From the cell containing the given text, extract its center point as [x, y] coordinate. 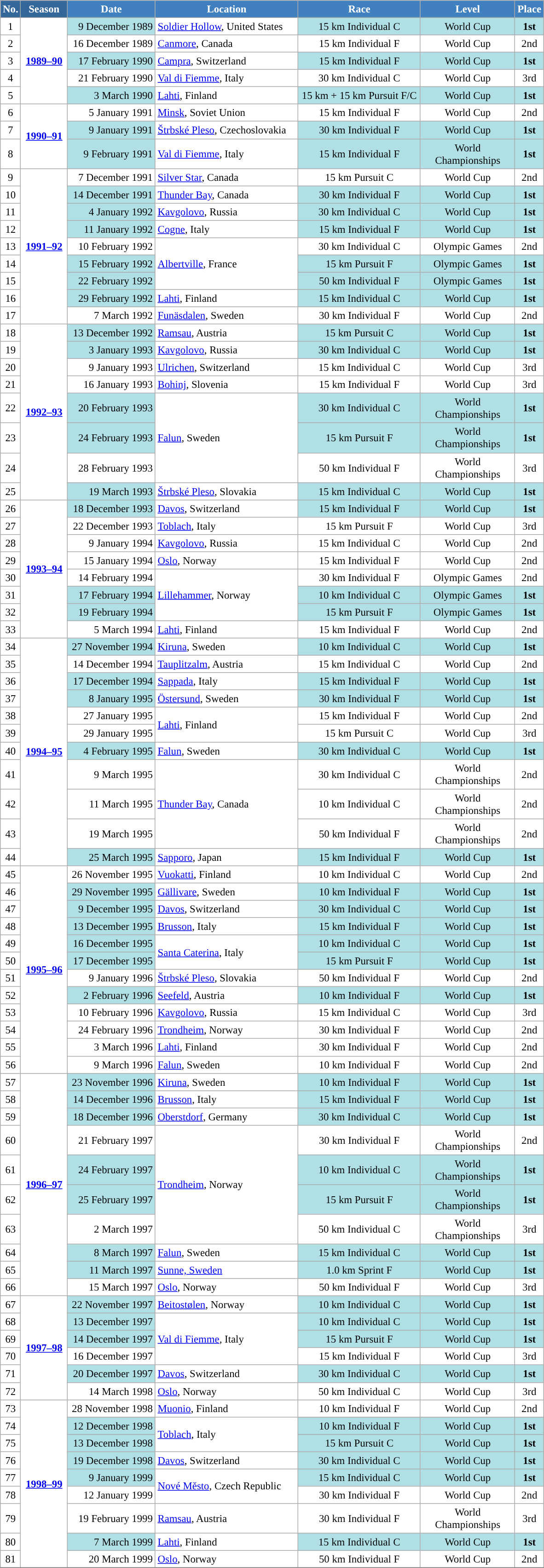
11 January 1992 [111, 229]
Bohinj, Slovenia [226, 385]
6 [11, 113]
28 February 1993 [111, 467]
Lillehammer, Norway [226, 595]
12 January 1999 [111, 1495]
3 [11, 61]
1996–97 [44, 1185]
Cogne, Italy [226, 229]
22 February 1992 [111, 281]
64 [11, 1253]
Sunne, Sweden [226, 1270]
18 December 1993 [111, 508]
No. [11, 9]
Level [468, 9]
Date [111, 9]
57 [11, 1082]
2 March 1997 [111, 1229]
17 [11, 316]
Sappada, Italy [226, 681]
24 February 1996 [111, 1030]
54 [11, 1030]
Ulrichen, Switzerland [226, 368]
29 [11, 560]
9 January 1991 [111, 130]
81 [11, 1559]
Location [226, 9]
8 March 1997 [111, 1253]
76 [11, 1460]
19 February 1999 [111, 1518]
9 January 1996 [111, 978]
20 March 1999 [111, 1559]
2 February 1996 [111, 996]
13 December 1997 [111, 1322]
77 [11, 1478]
9 December 1995 [111, 909]
28 November 1998 [111, 1408]
53 [11, 1013]
1 [11, 27]
1993–94 [44, 569]
4 February 1995 [111, 751]
14 [11, 264]
22 [11, 409]
Östersund, Sweden [226, 699]
21 February 1997 [111, 1140]
26 [11, 508]
47 [11, 909]
38 [11, 716]
25 February 1997 [111, 1200]
18 December 1996 [111, 1117]
17 December 1995 [111, 961]
22 December 1993 [111, 526]
1.0 km Sprint F [359, 1270]
9 March 1995 [111, 774]
1994–95 [44, 752]
9 [11, 177]
26 November 1995 [111, 875]
Albertville, France [226, 264]
13 December 1992 [111, 333]
Soldier Hollow, United States [226, 27]
9 February 1991 [111, 154]
17 February 1990 [111, 61]
68 [11, 1322]
5 January 1991 [111, 113]
13 [11, 247]
72 [11, 1391]
Beitostølen, Norway [226, 1305]
19 March 1995 [111, 834]
19 March 1993 [111, 491]
Silver Star, Canada [226, 177]
49 [11, 944]
27 November 1994 [111, 647]
69 [11, 1339]
2 [11, 44]
79 [11, 1518]
10 February 1992 [111, 247]
61 [11, 1170]
29 November 1995 [111, 892]
14 December 1991 [111, 195]
66 [11, 1287]
71 [11, 1374]
51 [11, 978]
3 March 1990 [111, 96]
12 December 1998 [111, 1426]
13 December 1998 [111, 1443]
33 [11, 630]
16 January 1993 [111, 385]
80 [11, 1542]
8 January 1995 [111, 699]
1990–91 [44, 136]
7 March 1999 [111, 1542]
58 [11, 1099]
23 November 1996 [111, 1082]
55 [11, 1048]
18 [11, 333]
Tauplitzalm, Austria [226, 664]
23 [11, 438]
Muonio, Finland [226, 1408]
Race [359, 9]
46 [11, 892]
8 [11, 154]
3 March 1996 [111, 1048]
14 December 1997 [111, 1339]
24 February 1993 [111, 438]
Campra, Switzerland [226, 61]
15 February 1992 [111, 264]
7 [11, 130]
9 January 1999 [111, 1478]
1998–99 [44, 1483]
10 [11, 195]
35 [11, 664]
13 December 1995 [111, 926]
3 January 1993 [111, 350]
1989–90 [44, 61]
4 [11, 78]
52 [11, 996]
Minsk, Soviet Union [226, 113]
10 February 1996 [111, 1013]
24 February 1997 [111, 1170]
41 [11, 774]
Sapporo, Japan [226, 857]
29 January 1995 [111, 733]
11 March 1997 [111, 1270]
59 [11, 1117]
75 [11, 1443]
65 [11, 1270]
Santa Caterina, Italy [226, 952]
40 [11, 751]
45 [11, 875]
16 December 1989 [111, 44]
9 December 1989 [111, 27]
37 [11, 699]
56 [11, 1065]
48 [11, 926]
1991–92 [44, 246]
11 [11, 212]
14 February 1994 [111, 578]
20 December 1997 [111, 1374]
16 December 1995 [111, 944]
20 February 1993 [111, 409]
27 [11, 526]
Štrbské Pleso, Czechoslovakia [226, 130]
20 [11, 368]
78 [11, 1495]
1992–93 [44, 412]
9 January 1993 [111, 368]
9 March 1996 [111, 1065]
25 [11, 491]
62 [11, 1200]
43 [11, 834]
4 January 1992 [111, 212]
22 November 1997 [111, 1305]
34 [11, 647]
14 December 1996 [111, 1099]
Funäsdalen, Sweden [226, 316]
1995–96 [44, 970]
27 January 1995 [111, 716]
70 [11, 1357]
74 [11, 1426]
19 February 1994 [111, 612]
7 December 1991 [111, 177]
7 March 1992 [111, 316]
Nové Město, Czech Republic [226, 1486]
9 January 1994 [111, 543]
30 [11, 578]
16 December 1997 [111, 1357]
36 [11, 681]
17 February 1994 [111, 595]
Gällivare, Sweden [226, 892]
5 March 1994 [111, 630]
Seefeld, Austria [226, 996]
Canmore, Canada [226, 44]
67 [11, 1305]
Place [529, 9]
16 [11, 298]
21 February 1990 [111, 78]
31 [11, 595]
60 [11, 1140]
15 km + 15 km Pursuit F/C [359, 96]
25 March 1995 [111, 857]
29 February 1992 [111, 298]
Oberstdorf, Germany [226, 1117]
12 [11, 229]
50 [11, 961]
15 March 1997 [111, 1287]
42 [11, 804]
28 [11, 543]
11 March 1995 [111, 804]
44 [11, 857]
19 December 1998 [111, 1460]
15 [11, 281]
32 [11, 612]
Vuokatti, Finland [226, 875]
19 [11, 350]
1997–98 [44, 1348]
24 [11, 467]
15 January 1994 [111, 560]
73 [11, 1408]
14 March 1998 [111, 1391]
17 December 1994 [111, 681]
14 December 1994 [111, 664]
39 [11, 733]
63 [11, 1229]
Season [44, 9]
5 [11, 96]
21 [11, 385]
